Determine the [X, Y] coordinate at the center of the cell enclosing the given text.  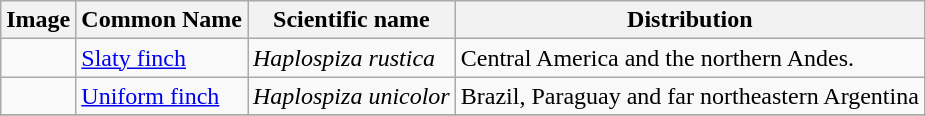
Brazil, Paraguay and far northeastern Argentina [690, 96]
Common Name [162, 20]
Haplospiza unicolor [352, 96]
Image [38, 20]
Slaty finch [162, 58]
Scientific name [352, 20]
Distribution [690, 20]
Central America and the northern Andes. [690, 58]
Uniform finch [162, 96]
Haplospiza rustica [352, 58]
